Find where the given text appears and provide that cell's center as [x, y] coordinate. 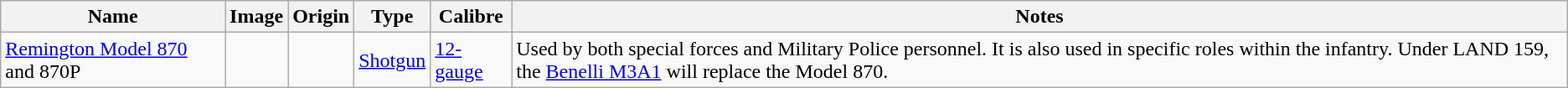
Type [392, 17]
Shotgun [392, 60]
Origin [322, 17]
Image [256, 17]
Calibre [471, 17]
12-gauge [471, 60]
Name [113, 17]
Remington Model 870 and 870P [113, 60]
Notes [1040, 17]
